Locate the cell with the specified text and output its [x, y] center coordinate. 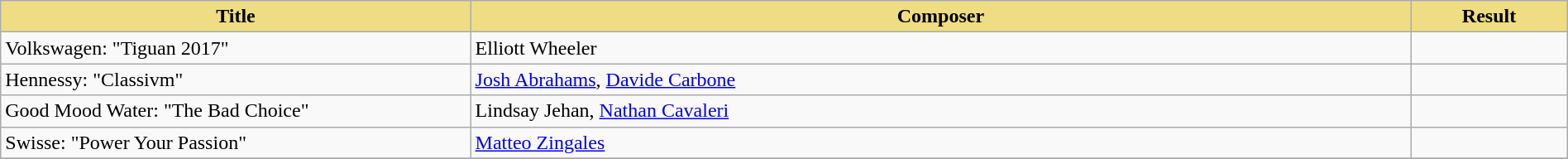
Elliott Wheeler [941, 48]
Hennessy: "Classivm" [236, 79]
Title [236, 17]
Swisse: "Power Your Passion" [236, 142]
Result [1489, 17]
Lindsay Jehan, Nathan Cavaleri [941, 111]
Josh Abrahams, Davide Carbone [941, 79]
Good Mood Water: "The Bad Choice" [236, 111]
Volkswagen: "Tiguan 2017" [236, 48]
Matteo Zingales [941, 142]
Composer [941, 17]
